Find where the given text appears and provide that cell's center as [X, Y] coordinate. 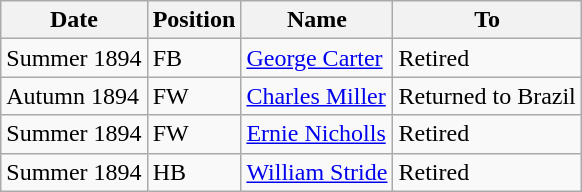
Date [74, 20]
Ernie Nicholls [317, 134]
Returned to Brazil [487, 96]
Name [317, 20]
William Stride [317, 172]
Autumn 1894 [74, 96]
George Carter [317, 58]
Position [194, 20]
Charles Miller [317, 96]
FB [194, 58]
To [487, 20]
HB [194, 172]
